Pinpoint the cell where the given text exists, returning its (x, y) midpoint coordinate. 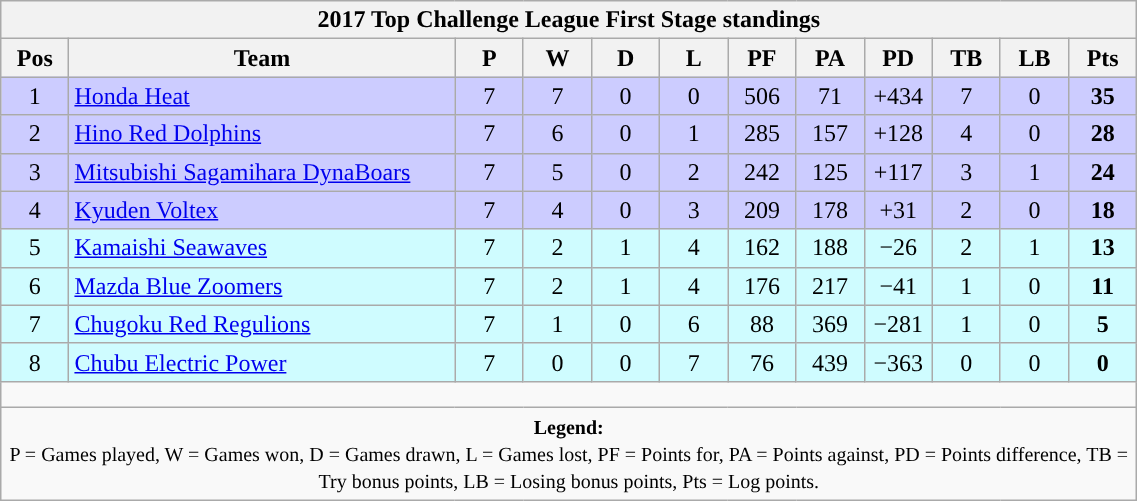
35 (1103, 96)
71 (830, 96)
506 (762, 96)
W (557, 58)
28 (1103, 134)
Kamaishi Seawaves (262, 248)
285 (762, 134)
Chubu Electric Power (262, 362)
LB (1034, 58)
Mazda Blue Zoomers (262, 286)
D (625, 58)
125 (830, 172)
+434 (898, 96)
Chugoku Red Regulions (262, 324)
24 (1103, 172)
188 (830, 248)
PD (898, 58)
8 (35, 362)
242 (762, 172)
217 (830, 286)
Pts (1103, 58)
88 (762, 324)
11 (1103, 286)
TB (966, 58)
2017 Top Challenge League First Stage standings (569, 20)
209 (762, 210)
−41 (898, 286)
176 (762, 286)
PF (762, 58)
L (694, 58)
Kyuden Voltex (262, 210)
P (489, 58)
−363 (898, 362)
PA (830, 58)
Mitsubishi Sagamihara DynaBoars (262, 172)
18 (1103, 210)
76 (762, 362)
13 (1103, 248)
Honda Heat (262, 96)
+117 (898, 172)
−26 (898, 248)
157 (830, 134)
162 (762, 248)
−281 (898, 324)
178 (830, 210)
Pos (35, 58)
Hino Red Dolphins (262, 134)
369 (830, 324)
+128 (898, 134)
Team (262, 58)
439 (830, 362)
+31 (898, 210)
